Find where the given text appears and provide that cell's center as [x, y] coordinate. 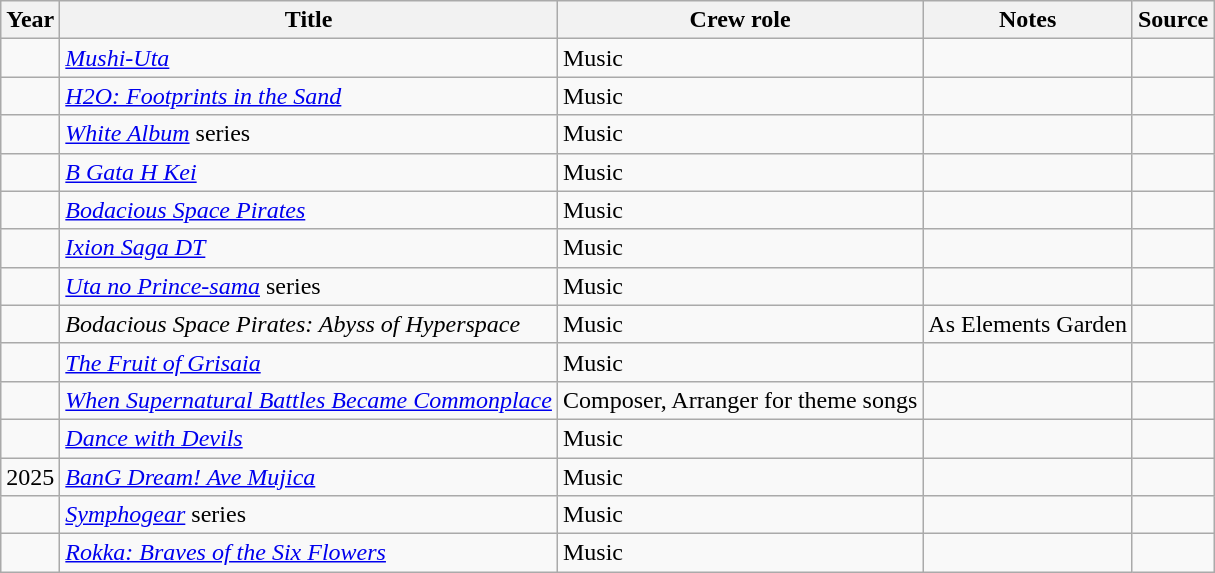
Notes [1028, 20]
White Album series [309, 134]
Symphogear series [309, 515]
Uta no Prince-sama series [309, 286]
Source [1172, 20]
Crew role [740, 20]
Mushi-Uta [309, 58]
B Gata H Kei [309, 172]
Year [30, 20]
BanG Dream! Ave Mujica [309, 477]
The Fruit of Grisaia [309, 362]
H2O: Footprints in the Sand [309, 96]
Rokka: Braves of the Six Flowers [309, 553]
Composer, Arranger for theme songs [740, 400]
When Supernatural Battles Became Commonplace [309, 400]
Title [309, 20]
Bodacious Space Pirates: Abyss of Hyperspace [309, 324]
Bodacious Space Pirates [309, 210]
Ixion Saga DT [309, 248]
2025 [30, 477]
As Elements Garden [1028, 324]
Dance with Devils [309, 438]
